Capture the cell that displays the provided text and extract its [x, y] central coordinate. 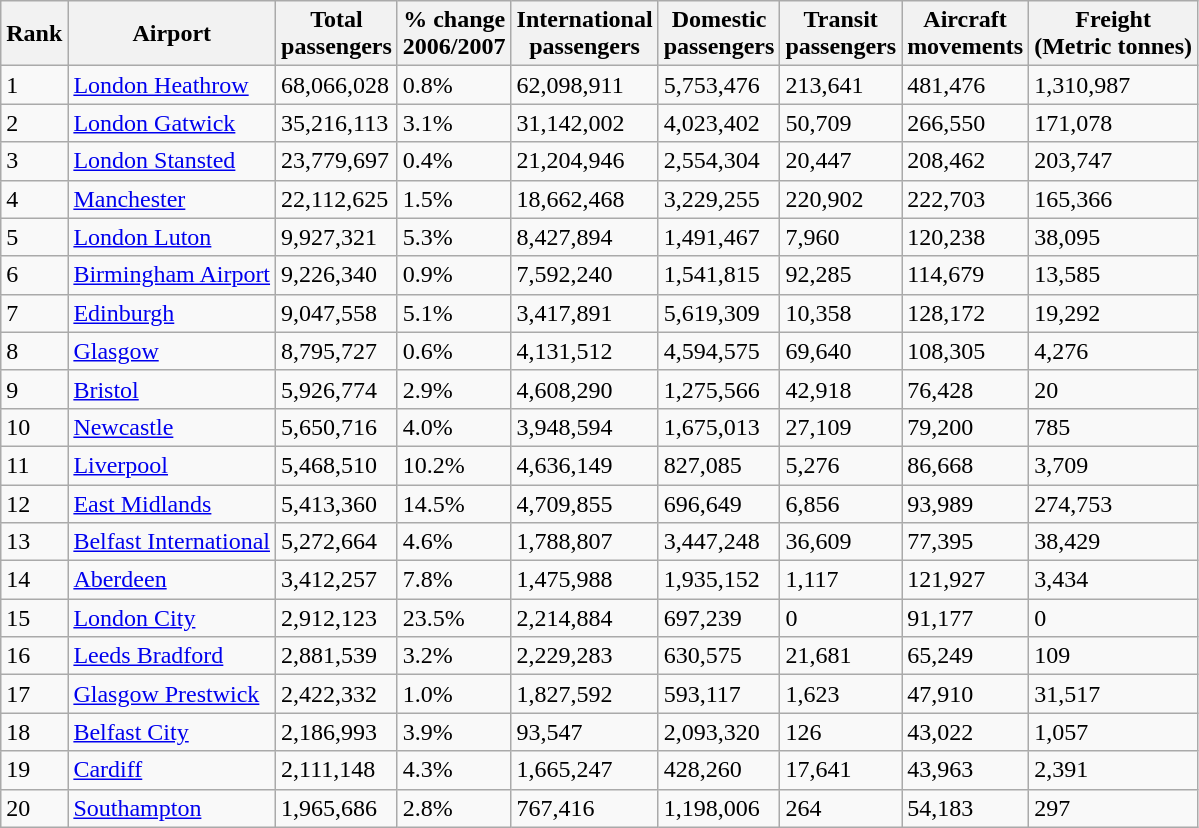
203,747 [1114, 161]
79,200 [966, 427]
5,619,309 [719, 313]
19,292 [1114, 313]
12 [34, 503]
7,960 [841, 237]
Glasgow Prestwick [172, 694]
2,229,283 [584, 656]
16 [34, 656]
1,475,988 [584, 580]
93,989 [966, 503]
Belfast International [172, 542]
0.4% [454, 161]
2,093,320 [719, 732]
0.8% [454, 85]
Edinburgh [172, 313]
23,779,697 [337, 161]
630,575 [719, 656]
3,229,255 [719, 199]
1,057 [1114, 732]
1,117 [841, 580]
18,662,468 [584, 199]
London Stansted [172, 161]
2,391 [1114, 770]
Leeds Bradford [172, 656]
0.9% [454, 275]
4,131,512 [584, 351]
481,476 [966, 85]
128,172 [966, 313]
8 [34, 351]
3,948,594 [584, 427]
77,395 [966, 542]
0.6% [454, 351]
Totalpassengers [337, 34]
Southampton [172, 808]
50,709 [841, 123]
East Midlands [172, 503]
7,592,240 [584, 275]
54,183 [966, 808]
Airport [172, 34]
Rank [34, 34]
5,468,510 [337, 465]
220,902 [841, 199]
9,047,558 [337, 313]
1,665,247 [584, 770]
222,703 [966, 199]
Internationalpassengers [584, 34]
69,640 [841, 351]
68,066,028 [337, 85]
Birmingham Airport [172, 275]
2,186,993 [337, 732]
Domesticpassengers [719, 34]
3 [34, 161]
4.3% [454, 770]
3.9% [454, 732]
3.1% [454, 123]
9,927,321 [337, 237]
3,447,248 [719, 542]
2.8% [454, 808]
5,926,774 [337, 389]
1,788,807 [584, 542]
1.0% [454, 694]
4,594,575 [719, 351]
London City [172, 618]
4,276 [1114, 351]
1,310,987 [1114, 85]
% change2006/2007 [454, 34]
5,272,664 [337, 542]
126 [841, 732]
3,412,257 [337, 580]
9,226,340 [337, 275]
3,434 [1114, 580]
1,965,686 [337, 808]
Aberdeen [172, 580]
1,623 [841, 694]
2,111,148 [337, 770]
8,427,894 [584, 237]
Bristol [172, 389]
92,285 [841, 275]
62,098,911 [584, 85]
1,275,566 [719, 389]
7.8% [454, 580]
5.1% [454, 313]
1,935,152 [719, 580]
274,753 [1114, 503]
3,709 [1114, 465]
4,023,402 [719, 123]
208,462 [966, 161]
5 [34, 237]
9 [34, 389]
Transitpassengers [841, 34]
5.3% [454, 237]
1,491,467 [719, 237]
827,085 [719, 465]
Liverpool [172, 465]
18 [34, 732]
1 [34, 85]
4,608,290 [584, 389]
4 [34, 199]
1,541,815 [719, 275]
11 [34, 465]
108,305 [966, 351]
2,214,884 [584, 618]
Cardiff [172, 770]
Belfast City [172, 732]
4,636,149 [584, 465]
10 [34, 427]
21,681 [841, 656]
2,912,123 [337, 618]
697,239 [719, 618]
5,753,476 [719, 85]
21,204,946 [584, 161]
1,827,592 [584, 694]
31,142,002 [584, 123]
36,609 [841, 542]
17,641 [841, 770]
4.0% [454, 427]
593,117 [719, 694]
Aircraftmovements [966, 34]
114,679 [966, 275]
767,416 [584, 808]
14.5% [454, 503]
93,547 [584, 732]
266,550 [966, 123]
15 [34, 618]
109 [1114, 656]
2.9% [454, 389]
213,641 [841, 85]
3,417,891 [584, 313]
86,668 [966, 465]
47,910 [966, 694]
5,413,360 [337, 503]
14 [34, 580]
Manchester [172, 199]
London Luton [172, 237]
13,585 [1114, 275]
10.2% [454, 465]
2,881,539 [337, 656]
5,650,716 [337, 427]
31,517 [1114, 694]
20,447 [841, 161]
428,260 [719, 770]
8,795,727 [337, 351]
23.5% [454, 618]
2,554,304 [719, 161]
76,428 [966, 389]
264 [841, 808]
17 [34, 694]
5,276 [841, 465]
22,112,625 [337, 199]
Newcastle [172, 427]
4,709,855 [584, 503]
London Gatwick [172, 123]
1,675,013 [719, 427]
35,216,113 [337, 123]
42,918 [841, 389]
London Heathrow [172, 85]
121,927 [966, 580]
Glasgow [172, 351]
785 [1114, 427]
2,422,332 [337, 694]
297 [1114, 808]
43,022 [966, 732]
2 [34, 123]
38,429 [1114, 542]
38,095 [1114, 237]
696,649 [719, 503]
120,238 [966, 237]
6 [34, 275]
1,198,006 [719, 808]
27,109 [841, 427]
10,358 [841, 313]
Freight(Metric tonnes) [1114, 34]
4.6% [454, 542]
165,366 [1114, 199]
91,177 [966, 618]
7 [34, 313]
1.5% [454, 199]
171,078 [1114, 123]
6,856 [841, 503]
19 [34, 770]
3.2% [454, 656]
43,963 [966, 770]
65,249 [966, 656]
13 [34, 542]
